From the cell containing the given text, extract its center point as (X, Y) coordinate. 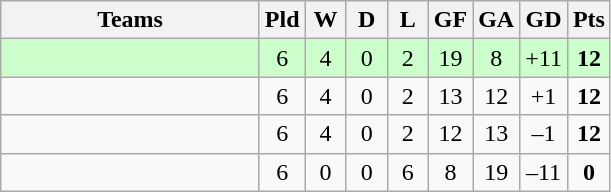
Pld (282, 20)
W (326, 20)
GA (496, 20)
+1 (544, 96)
L (408, 20)
GF (450, 20)
–1 (544, 134)
+11 (544, 58)
Pts (588, 20)
–11 (544, 172)
Teams (130, 20)
GD (544, 20)
D (366, 20)
